For the text-containing cell, return its midpoint in [X, Y] coordinate format. 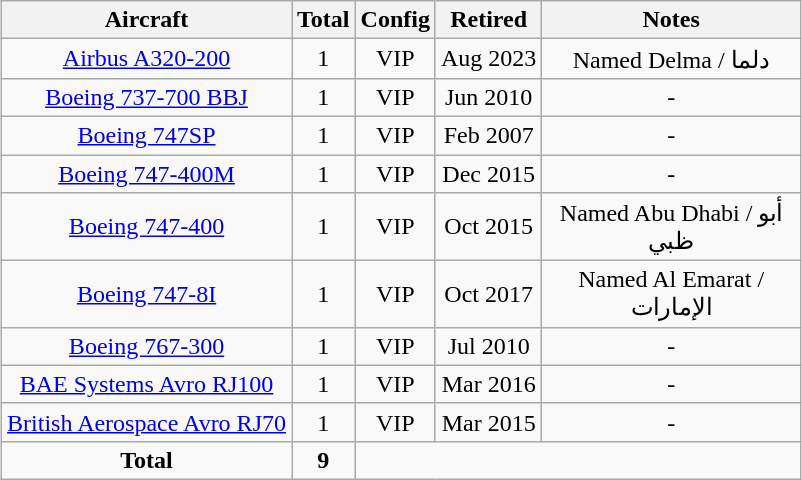
Boeing 767-300 [147, 346]
Oct 2017 [488, 294]
Boeing 747SP [147, 135]
Boeing 747-400 [147, 227]
Named Al Emarat / الإمارات [672, 294]
Dec 2015 [488, 173]
Boeing 747-400M [147, 173]
Jun 2010 [488, 97]
Jul 2010 [488, 346]
Boeing 747-8I [147, 294]
Oct 2015 [488, 227]
Feb 2007 [488, 135]
Retired [488, 20]
Boeing 737-700 BBJ [147, 97]
Airbus A320-200 [147, 59]
Mar 2015 [488, 422]
Named Abu Dhabi / أبو ظبي [672, 227]
9 [324, 460]
Aug 2023 [488, 59]
Notes [672, 20]
BAE Systems Avro RJ100 [147, 384]
Mar 2016 [488, 384]
Config [395, 20]
Named Delma / دلما [672, 59]
British Aerospace Avro RJ70 [147, 422]
Aircraft [147, 20]
